Identify which cell holds the provided text, then report its [x, y] central coordinate. 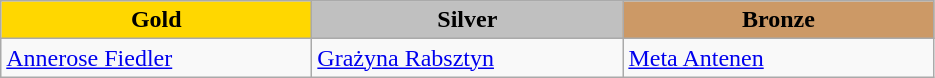
Annerose Fiedler [156, 58]
Grażyna Rabsztyn [468, 58]
Silver [468, 20]
Meta Antenen [778, 58]
Bronze [778, 20]
Gold [156, 20]
